Locate the cell with the specified text and output its [x, y] center coordinate. 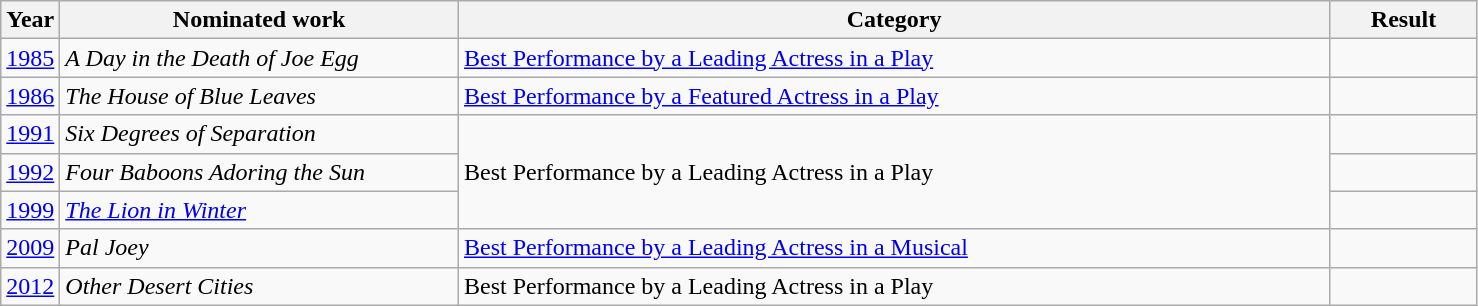
1986 [30, 96]
1991 [30, 134]
A Day in the Death of Joe Egg [260, 58]
Other Desert Cities [260, 286]
The Lion in Winter [260, 210]
Pal Joey [260, 248]
1992 [30, 172]
Best Performance by a Featured Actress in a Play [894, 96]
Year [30, 20]
2012 [30, 286]
Six Degrees of Separation [260, 134]
Nominated work [260, 20]
Best Performance by a Leading Actress in a Musical [894, 248]
Result [1404, 20]
Category [894, 20]
1999 [30, 210]
1985 [30, 58]
2009 [30, 248]
Four Baboons Adoring the Sun [260, 172]
The House of Blue Leaves [260, 96]
